Scan for the cell matching the given text and deliver its [X, Y] coordinate at center. 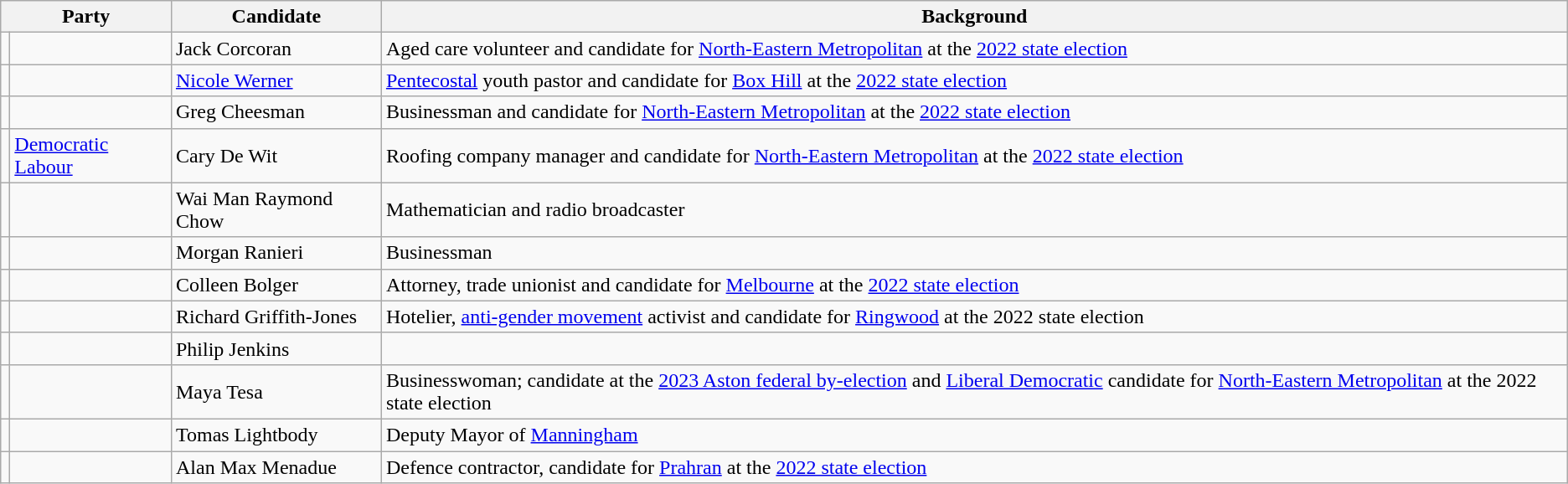
Morgan Ranieri [276, 253]
Democratic Labour [90, 156]
Attorney, trade unionist and candidate for Melbourne at the 2022 state election [974, 285]
Pentecostal youth pastor and candidate for Box Hill at the 2022 state election [974, 80]
Roofing company manager and candidate for North-Eastern Metropolitan at the 2022 state election [974, 156]
Background [974, 17]
Jack Corcoran [276, 49]
Mathematician and radio broadcaster [974, 209]
Cary De Wit [276, 156]
Philip Jenkins [276, 348]
Wai Man Raymond Chow [276, 209]
Deputy Mayor of Manningham [974, 435]
Alan Max Menadue [276, 466]
Maya Tesa [276, 392]
Richard Griffith-Jones [276, 317]
Defence contractor, candidate for Prahran at the 2022 state election [974, 466]
Tomas Lightbody [276, 435]
Nicole Werner [276, 80]
Hotelier, anti-gender movement activist and candidate for Ringwood at the 2022 state election [974, 317]
Greg Cheesman [276, 112]
Party [86, 17]
Aged care volunteer and candidate for North-Eastern Metropolitan at the 2022 state election [974, 49]
Businessman and candidate for North-Eastern Metropolitan at the 2022 state election [974, 112]
Businessman [974, 253]
Colleen Bolger [276, 285]
Candidate [276, 17]
